From the cell containing the given text, extract its center point as (x, y) coordinate. 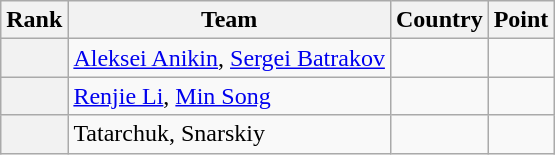
Rank (34, 20)
Renjie Li, Min Song (230, 96)
Team (230, 20)
Point (521, 20)
Aleksei Anikin, Sergei Batrakov (230, 58)
Tatarchuk, Snarskiy (230, 134)
Country (439, 20)
